Find where the given text appears and provide that cell's center as (x, y) coordinate. 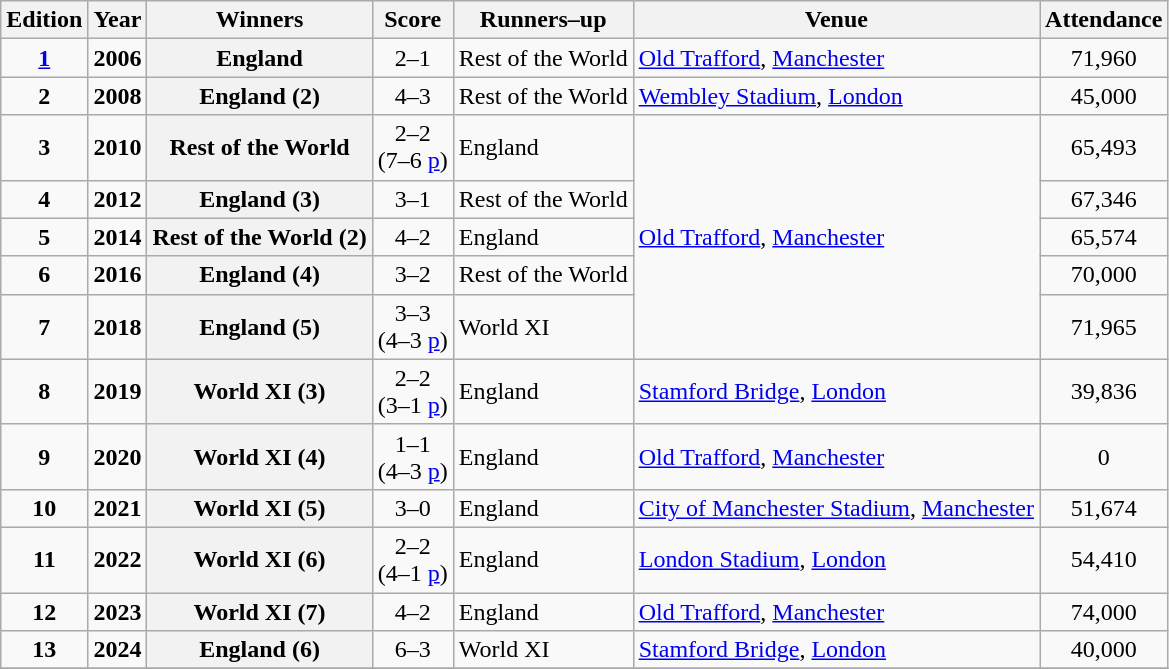
England (4) (260, 275)
0 (1104, 456)
2012 (118, 199)
England (3) (260, 199)
5 (44, 237)
74,000 (1104, 611)
11 (44, 560)
9 (44, 456)
3 (44, 148)
Edition (44, 20)
3–0 (412, 508)
3–2 (412, 275)
13 (44, 650)
4 (44, 199)
England (5) (260, 326)
54,410 (1104, 560)
65,574 (1104, 237)
2010 (118, 148)
Year (118, 20)
70,000 (1104, 275)
40,000 (1104, 650)
39,836 (1104, 392)
Venue (836, 20)
71,960 (1104, 58)
71,965 (1104, 326)
2018 (118, 326)
Score (412, 20)
7 (44, 326)
2008 (118, 96)
England (2) (260, 96)
2016 (118, 275)
Winners (260, 20)
City of Manchester Stadium, Manchester (836, 508)
World XI (3) (260, 392)
World XI (5) (260, 508)
45,000 (1104, 96)
1–1 (4–3 p) (412, 456)
3–1 (412, 199)
8 (44, 392)
10 (44, 508)
Wembley Stadium, London (836, 96)
2–2 (3–1 p) (412, 392)
2024 (118, 650)
2020 (118, 456)
World XI (7) (260, 611)
World XI (6) (260, 560)
2014 (118, 237)
2006 (118, 58)
London Stadium, London (836, 560)
World XI (4) (260, 456)
2021 (118, 508)
12 (44, 611)
2–2 (7–6 p) (412, 148)
4–3 (412, 96)
6–3 (412, 650)
2 (44, 96)
2–2 (4–1 p) (412, 560)
2023 (118, 611)
2019 (118, 392)
1 (44, 58)
2–1 (412, 58)
67,346 (1104, 199)
2022 (118, 560)
51,674 (1104, 508)
Rest of the World (2) (260, 237)
3–3 (4–3 p) (412, 326)
Attendance (1104, 20)
Runners–up (543, 20)
65,493 (1104, 148)
6 (44, 275)
England (6) (260, 650)
